Determine the [x, y] coordinate at the center of the cell enclosing the given text.  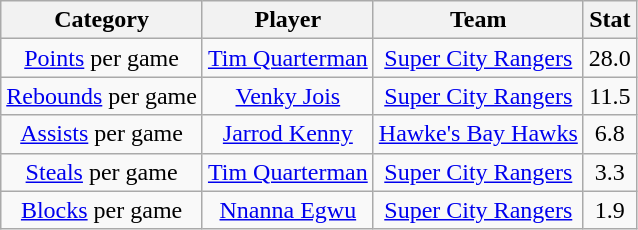
3.3 [610, 172]
1.9 [610, 210]
28.0 [610, 58]
Player [288, 20]
Points per game [102, 58]
Nnanna Egwu [288, 210]
Assists per game [102, 134]
11.5 [610, 96]
Blocks per game [102, 210]
Rebounds per game [102, 96]
Team [478, 20]
Steals per game [102, 172]
Venky Jois [288, 96]
Jarrod Kenny [288, 134]
Hawke's Bay Hawks [478, 134]
Stat [610, 20]
6.8 [610, 134]
Category [102, 20]
